Determine the [X, Y] coordinate at the center of the cell enclosing the given text.  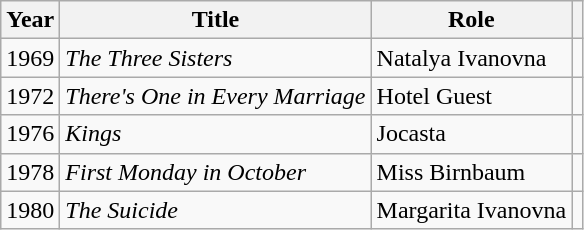
1972 [30, 96]
The Three Sisters [216, 58]
Miss Birnbaum [472, 172]
1969 [30, 58]
Kings [216, 134]
Margarita Ivanovna [472, 210]
Title [216, 20]
Jocasta [472, 134]
1978 [30, 172]
Role [472, 20]
The Suicide [216, 210]
First Monday in October [216, 172]
1976 [30, 134]
Year [30, 20]
Natalya Ivanovna [472, 58]
Hotel Guest [472, 96]
1980 [30, 210]
There's One in Every Marriage [216, 96]
